For the text-containing cell, return its midpoint in (X, Y) coordinate format. 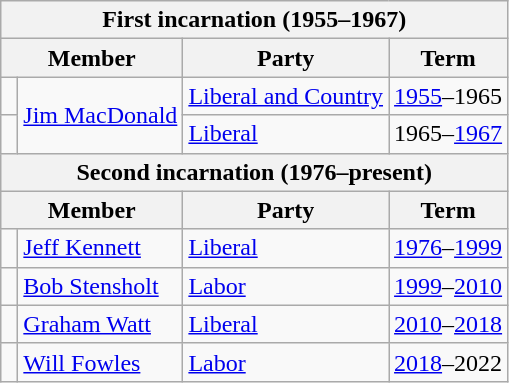
Bob Stensholt (100, 286)
1999–2010 (448, 286)
1965–1967 (448, 134)
1976–1999 (448, 248)
2018–2022 (448, 362)
Jim MacDonald (100, 115)
First incarnation (1955–1967) (254, 20)
Jeff Kennett (100, 248)
2010–2018 (448, 324)
Liberal and Country (286, 96)
1955–1965 (448, 96)
Graham Watt (100, 324)
Will Fowles (100, 362)
Second incarnation (1976–present) (254, 172)
